Locate the cell with the specified text and output its [x, y] center coordinate. 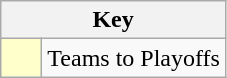
Key [114, 20]
Teams to Playoffs [134, 58]
